Extract the [X, Y] coordinate from the center of the cell holding the provided text.  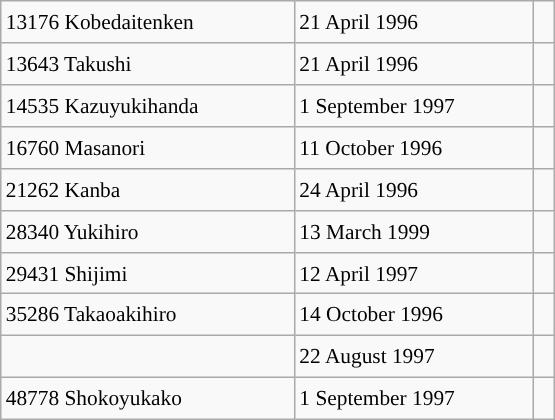
11 October 1996 [414, 148]
12 April 1997 [414, 273]
22 August 1997 [414, 357]
14 October 1996 [414, 315]
29431 Shijimi [148, 273]
28340 Yukihiro [148, 231]
16760 Masanori [148, 148]
35286 Takaoakihiro [148, 315]
48778 Shokoyukako [148, 399]
21262 Kanba [148, 189]
13643 Takushi [148, 64]
14535 Kazuyukihanda [148, 106]
13 March 1999 [414, 231]
13176 Kobedaitenken [148, 22]
24 April 1996 [414, 189]
